Find where the given text appears and provide that cell's center as [x, y] coordinate. 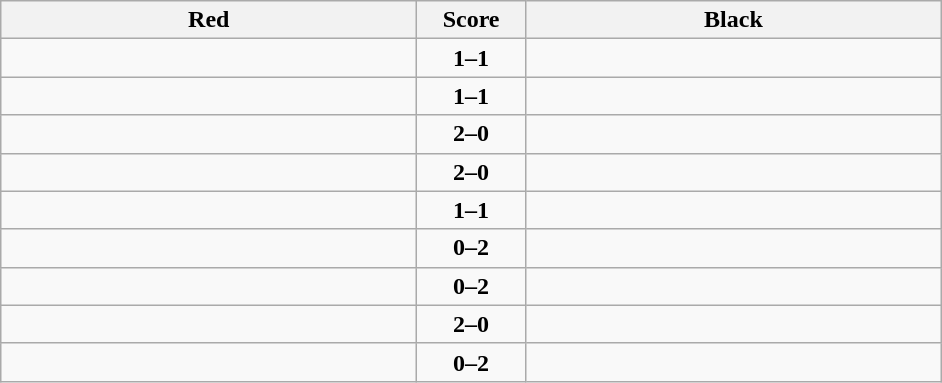
Red [209, 20]
Black [733, 20]
Score [472, 20]
